Scan for the cell matching the given text and deliver its [x, y] coordinate at center. 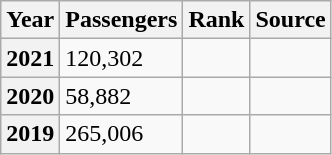
58,882 [122, 96]
265,006 [122, 134]
Passengers [122, 20]
Rank [216, 20]
Year [30, 20]
2019 [30, 134]
Source [290, 20]
2020 [30, 96]
2021 [30, 58]
120,302 [122, 58]
